Return (x, y) of the center of cell containing provided text 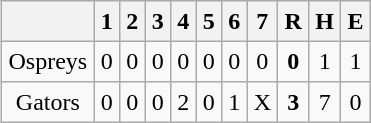
6 (234, 21)
Gators (48, 102)
Ospreys (48, 61)
H (325, 21)
X (262, 102)
5 (209, 21)
R (294, 21)
E (356, 21)
4 (183, 21)
